Find where the given text appears and provide that cell's center as (X, Y) coordinate. 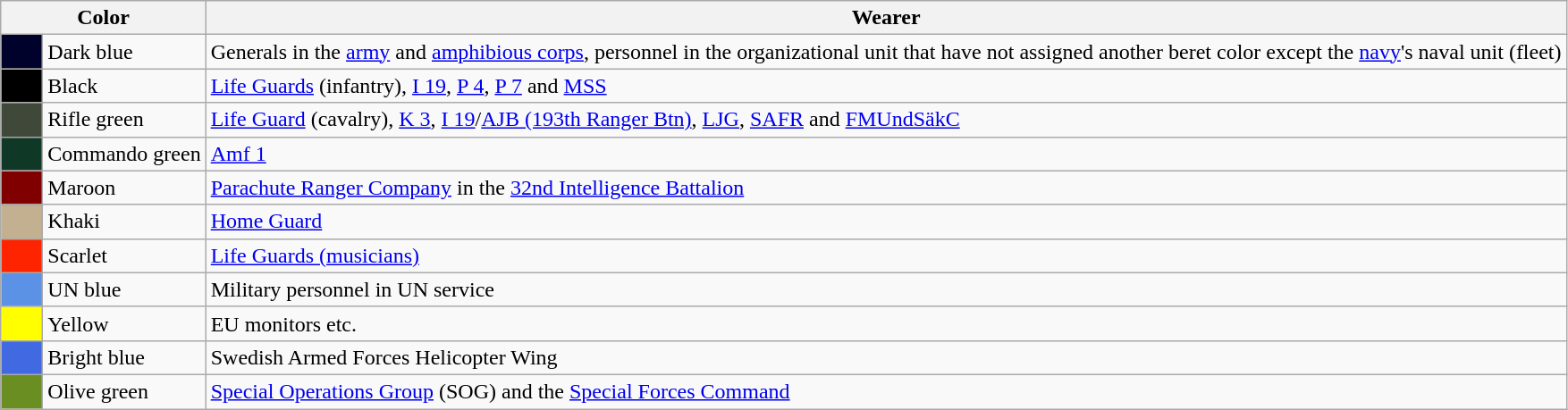
Life Guard (cavalry), K 3, I 19/AJB (193th Ranger Btn), LJG, SAFR and FMUndSäkC (886, 120)
Yellow (124, 323)
Olive green (124, 391)
Scarlet (124, 255)
Home Guard (886, 222)
Maroon (124, 188)
Life Guards (infantry), I 19, P 4, P 7 and MSS (886, 86)
Amf 1 (886, 154)
Dark blue (124, 52)
Parachute Ranger Company in the 32nd Intelligence Battalion (886, 188)
EU monitors etc. (886, 323)
Bright blue (124, 357)
Khaki (124, 222)
Rifle green (124, 120)
Black (124, 86)
Commando green (124, 154)
Military personnel in UN service (886, 289)
Special Operations Group (SOG) and the Special Forces Command (886, 391)
Swedish Armed Forces Helicopter Wing (886, 357)
Life Guards (musicians) (886, 255)
UN blue (124, 289)
Wearer (886, 18)
Color (104, 18)
